From the cell containing the given text, extract its center point as [X, Y] coordinate. 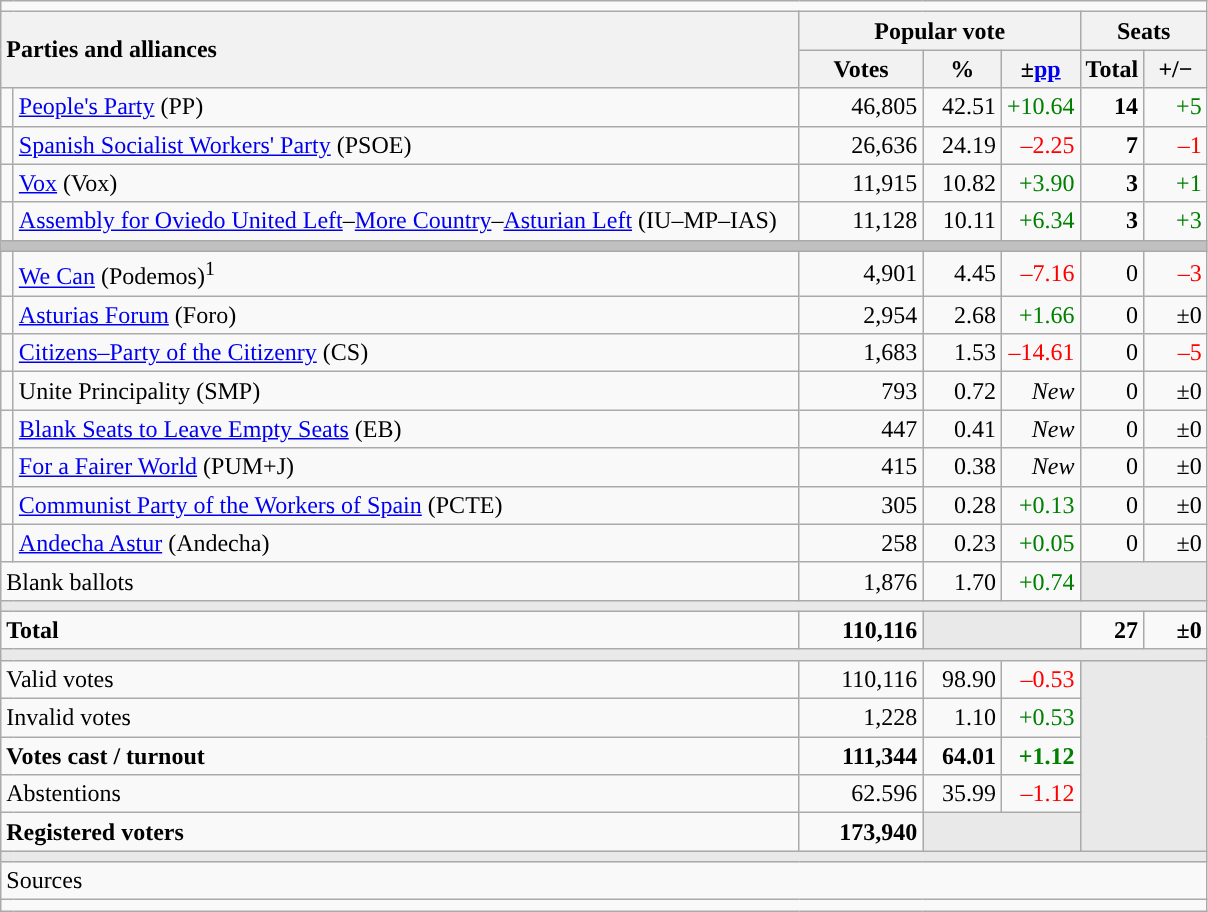
Registered voters [400, 832]
–1.12 [1040, 794]
1.53 [962, 353]
46,805 [861, 107]
4,901 [861, 274]
–0.53 [1040, 679]
Andecha Astur (Andecha) [406, 543]
+1.12 [1040, 756]
+/− [1176, 69]
Invalid votes [400, 718]
42.51 [962, 107]
1,228 [861, 718]
2.68 [962, 315]
258 [861, 543]
+0.05 [1040, 543]
–7.16 [1040, 274]
4.45 [962, 274]
793 [861, 391]
62.596 [861, 794]
We Can (Podemos)1 [406, 274]
0.72 [962, 391]
Votes [861, 69]
–3 [1176, 274]
2,954 [861, 315]
–1 [1176, 145]
Blank ballots [400, 581]
+3 [1176, 221]
+10.64 [1040, 107]
35.99 [962, 794]
0.41 [962, 429]
0.38 [962, 467]
+0.13 [1040, 505]
415 [861, 467]
Parties and alliances [400, 50]
For a Fairer World (PUM+J) [406, 467]
+1 [1176, 183]
7 [1112, 145]
–14.61 [1040, 353]
+3.90 [1040, 183]
173,940 [861, 832]
24.19 [962, 145]
305 [861, 505]
+0.74 [1040, 581]
+6.34 [1040, 221]
–5 [1176, 353]
10.82 [962, 183]
11,128 [861, 221]
Votes cast / turnout [400, 756]
People's Party (PP) [406, 107]
Asturias Forum (Foro) [406, 315]
1.70 [962, 581]
0.28 [962, 505]
111,344 [861, 756]
Abstentions [400, 794]
+5 [1176, 107]
10.11 [962, 221]
Valid votes [400, 679]
+1.66 [1040, 315]
Vox (Vox) [406, 183]
64.01 [962, 756]
1.10 [962, 718]
98.90 [962, 679]
27 [1112, 630]
Sources [604, 881]
0.23 [962, 543]
Assembly for Oviedo United Left–More Country–Asturian Left (IU–MP–IAS) [406, 221]
447 [861, 429]
Blank Seats to Leave Empty Seats (EB) [406, 429]
Spanish Socialist Workers' Party (PSOE) [406, 145]
Seats [1144, 31]
14 [1112, 107]
+0.53 [1040, 718]
Communist Party of the Workers of Spain (PCTE) [406, 505]
–2.25 [1040, 145]
1,876 [861, 581]
Unite Principality (SMP) [406, 391]
1,683 [861, 353]
Citizens–Party of the Citizenry (CS) [406, 353]
±pp [1040, 69]
Popular vote [940, 31]
11,915 [861, 183]
% [962, 69]
26,636 [861, 145]
